Return the [X, Y] coordinate for the center point of the cell that contains the specified text.  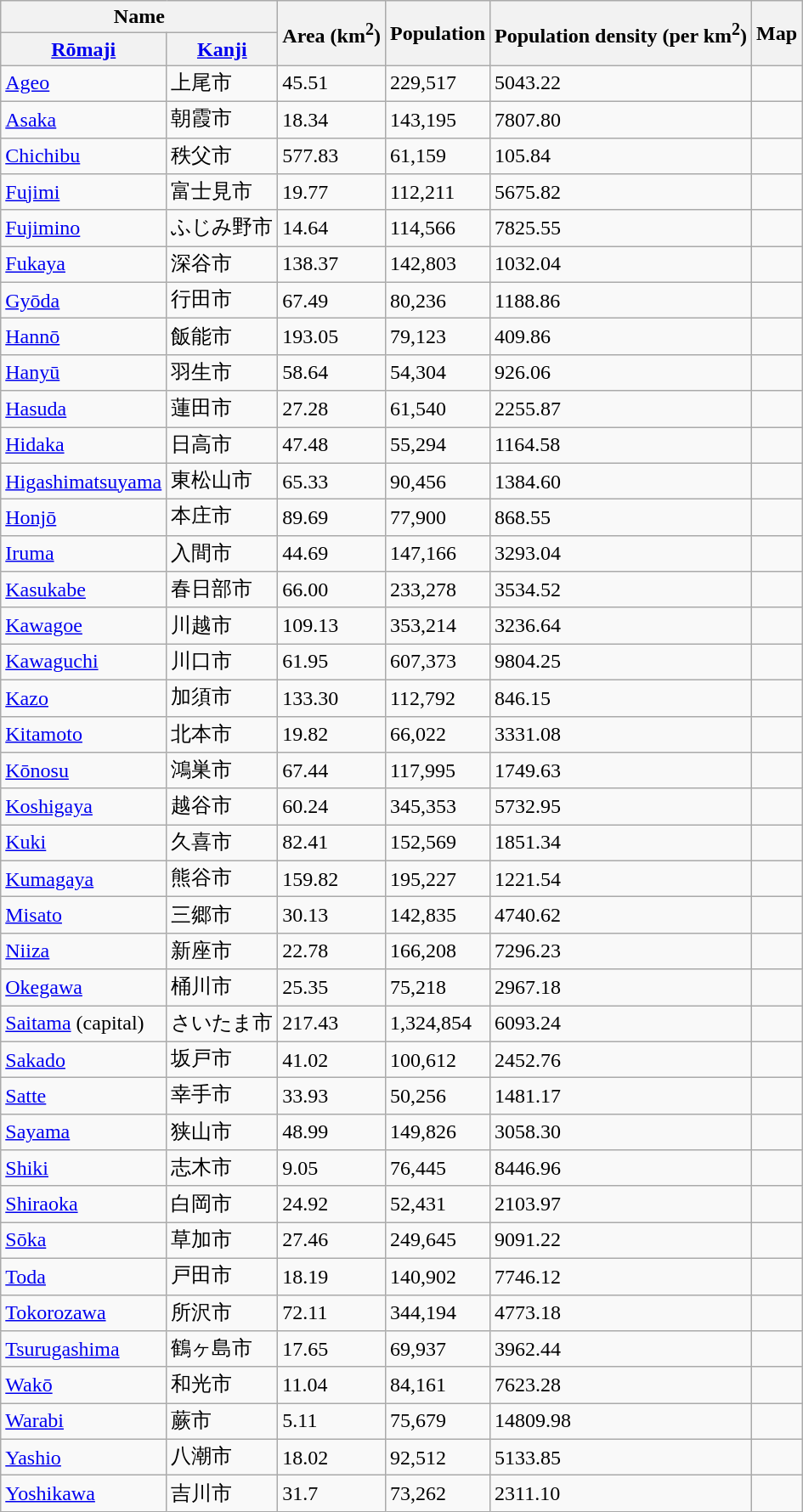
33.93 [331, 1096]
66,022 [437, 734]
11.04 [331, 1385]
3534.52 [621, 590]
140,902 [437, 1276]
67.44 [331, 771]
67.49 [331, 301]
Saitama (capital) [83, 1024]
三郷市 [223, 916]
66.00 [331, 590]
Hannō [83, 336]
846.15 [621, 698]
84,161 [437, 1385]
233,278 [437, 590]
142,835 [437, 916]
45.51 [331, 83]
3331.08 [621, 734]
Hidaka [83, 445]
80,236 [437, 301]
19.82 [331, 734]
577.83 [331, 156]
本庄市 [223, 518]
Kitamoto [83, 734]
春日部市 [223, 590]
飯能市 [223, 336]
和光市 [223, 1385]
19.77 [331, 192]
114,566 [437, 228]
3236.64 [621, 625]
Hanyū [83, 372]
Population [437, 33]
熊谷市 [223, 878]
249,645 [437, 1240]
7807.80 [621, 119]
142,803 [437, 265]
9.05 [331, 1169]
14809.98 [621, 1422]
25.35 [331, 987]
3293.04 [621, 554]
22.78 [331, 951]
Misato [83, 916]
Yoshikawa [83, 1493]
6093.24 [621, 1024]
27.46 [331, 1240]
Map [777, 33]
18.19 [331, 1276]
5043.22 [621, 83]
Area (km2) [331, 33]
353,214 [437, 625]
5675.82 [621, 192]
133.30 [331, 698]
54,304 [437, 372]
58.64 [331, 372]
8446.96 [621, 1169]
76,445 [437, 1169]
92,512 [437, 1458]
Kawagoe [83, 625]
富士見市 [223, 192]
Asaka [83, 119]
44.69 [331, 554]
868.55 [621, 518]
Fukaya [83, 265]
61,540 [437, 409]
5732.95 [621, 807]
61,159 [437, 156]
蓮田市 [223, 409]
18.02 [331, 1458]
1164.58 [621, 445]
桶川市 [223, 987]
さいたま市 [223, 1024]
Tsurugashima [83, 1349]
日高市 [223, 445]
112,792 [437, 698]
217.43 [331, 1024]
Higashimatsuyama [83, 481]
幸手市 [223, 1096]
47.48 [331, 445]
蕨市 [223, 1422]
14.64 [331, 228]
69,937 [437, 1349]
138.37 [331, 265]
30.13 [331, 916]
Hasuda [83, 409]
白岡市 [223, 1205]
Shiraoka [83, 1205]
越谷市 [223, 807]
Tokorozawa [83, 1313]
加須市 [223, 698]
Kuki [83, 843]
狭山市 [223, 1131]
5.11 [331, 1422]
戸田市 [223, 1276]
羽生市 [223, 372]
Iruma [83, 554]
52,431 [437, 1205]
100,612 [437, 1060]
89.69 [331, 518]
109.13 [331, 625]
5133.85 [621, 1458]
24.92 [331, 1205]
川口市 [223, 663]
入間市 [223, 554]
112,211 [437, 192]
朝霞市 [223, 119]
82.41 [331, 843]
149,826 [437, 1131]
27.28 [331, 409]
7746.12 [621, 1276]
Name [139, 17]
1032.04 [621, 265]
166,208 [437, 951]
志木市 [223, 1169]
Chichibu [83, 156]
Honjō [83, 518]
Kazo [83, 698]
79,123 [437, 336]
所沢市 [223, 1313]
159.82 [331, 878]
9804.25 [621, 663]
ふじみ野市 [223, 228]
鶴ヶ島市 [223, 1349]
2255.87 [621, 409]
2452.76 [621, 1060]
41.02 [331, 1060]
60.24 [331, 807]
Okegawa [83, 987]
1384.60 [621, 481]
147,166 [437, 554]
73,262 [437, 1493]
吉川市 [223, 1493]
草加市 [223, 1240]
1749.63 [621, 771]
7825.55 [621, 228]
7623.28 [621, 1385]
1188.86 [621, 301]
Warabi [83, 1422]
Sōka [83, 1240]
31.7 [331, 1493]
105.84 [621, 156]
345,353 [437, 807]
北本市 [223, 734]
2103.97 [621, 1205]
90,456 [437, 481]
Yashio [83, 1458]
18.34 [331, 119]
4773.18 [621, 1313]
2967.18 [621, 987]
143,195 [437, 119]
Kanji [223, 49]
926.06 [621, 372]
Population density (per km2) [621, 33]
Koshigaya [83, 807]
Ageo [83, 83]
55,294 [437, 445]
Sayama [83, 1131]
1481.17 [621, 1096]
193.05 [331, 336]
Shiki [83, 1169]
Kumagaya [83, 878]
152,569 [437, 843]
Toda [83, 1276]
上尾市 [223, 83]
東松山市 [223, 481]
Kasukabe [83, 590]
新座市 [223, 951]
75,218 [437, 987]
坂戸市 [223, 1060]
9091.22 [621, 1240]
Gyōda [83, 301]
3058.30 [621, 1131]
48.99 [331, 1131]
Kōnosu [83, 771]
1851.34 [621, 843]
61.95 [331, 663]
秩父市 [223, 156]
75,679 [437, 1422]
1,324,854 [437, 1024]
409.86 [621, 336]
77,900 [437, 518]
4740.62 [621, 916]
1221.54 [621, 878]
2311.10 [621, 1493]
50,256 [437, 1096]
Fujimi [83, 192]
344,194 [437, 1313]
川越市 [223, 625]
久喜市 [223, 843]
深谷市 [223, 265]
72.11 [331, 1313]
607,373 [437, 663]
Wakō [83, 1385]
117,995 [437, 771]
Sakado [83, 1060]
3962.44 [621, 1349]
195,227 [437, 878]
65.33 [331, 481]
Satte [83, 1096]
17.65 [331, 1349]
7296.23 [621, 951]
Kawaguchi [83, 663]
Fujimino [83, 228]
Rōmaji [83, 49]
Niiza [83, 951]
鴻巣市 [223, 771]
行田市 [223, 301]
229,517 [437, 83]
八潮市 [223, 1458]
